From the cell containing the given text, extract its center point as (X, Y) coordinate. 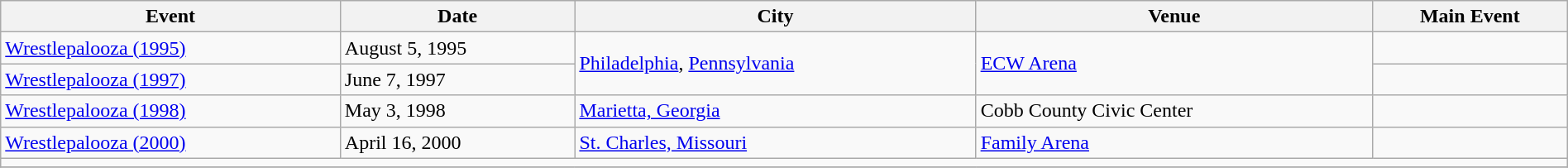
City (776, 17)
Philadelphia, Pennsylvania (776, 64)
Venue (1174, 17)
Event (170, 17)
Wrestlepalooza (2000) (170, 142)
Family Arena (1174, 142)
April 16, 2000 (457, 142)
Wrestlepalooza (1997) (170, 79)
Marietta, Georgia (776, 111)
August 5, 1995 (457, 48)
June 7, 1997 (457, 79)
Date (457, 17)
ECW Arena (1174, 64)
Main Event (1470, 17)
St. Charles, Missouri (776, 142)
Wrestlepalooza (1998) (170, 111)
Cobb County Civic Center (1174, 111)
May 3, 1998 (457, 111)
Wrestlepalooza (1995) (170, 48)
